Output the [x, y] coordinate of the center of the cell containing the given text.  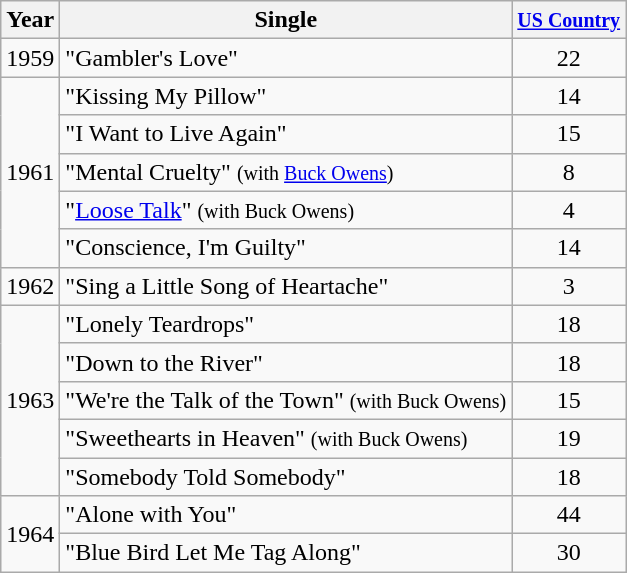
4 [569, 210]
1963 [30, 400]
1962 [30, 286]
"Sweethearts in Heaven" (with Buck Owens) [286, 438]
3 [569, 286]
22 [569, 58]
44 [569, 515]
"Somebody Told Somebody" [286, 477]
"Sing a Little Song of Heartache" [286, 286]
"Conscience, I'm Guilty" [286, 248]
"Mental Cruelty" (with Buck Owens) [286, 172]
Year [30, 20]
"Alone with You" [286, 515]
"Kissing My Pillow" [286, 96]
30 [569, 553]
Single [286, 20]
8 [569, 172]
US Country [569, 20]
19 [569, 438]
"Blue Bird Let Me Tag Along" [286, 553]
1964 [30, 534]
1959 [30, 58]
"Loose Talk" (with Buck Owens) [286, 210]
"Down to the River" [286, 362]
"I Want to Live Again" [286, 134]
1961 [30, 172]
"Gambler's Love" [286, 58]
"Lonely Teardrops" [286, 324]
"We're the Talk of the Town" (with Buck Owens) [286, 400]
